Return [X, Y] of the center of cell containing provided text 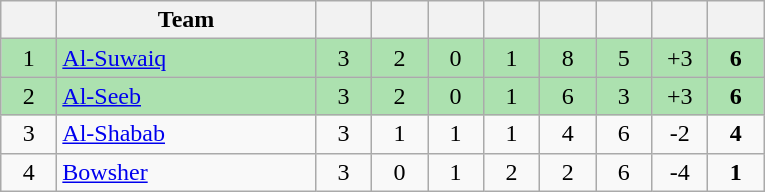
Team [186, 20]
Al-Suwaiq [186, 58]
5 [624, 58]
-4 [680, 172]
Al-Shabab [186, 134]
-2 [680, 134]
Bowsher [186, 172]
Al-Seeb [186, 96]
8 [568, 58]
